Scan for the cell matching the given text and deliver its [X, Y] coordinate at center. 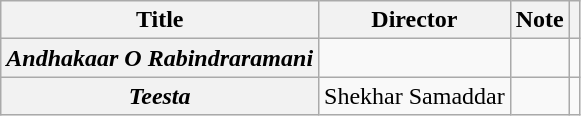
Director [415, 20]
Title [160, 20]
Note [540, 20]
Andhakaar O Rabindraramani [160, 58]
Shekhar Samaddar [415, 96]
Teesta [160, 96]
